Find where the given text appears and provide that cell's center as [X, Y] coordinate. 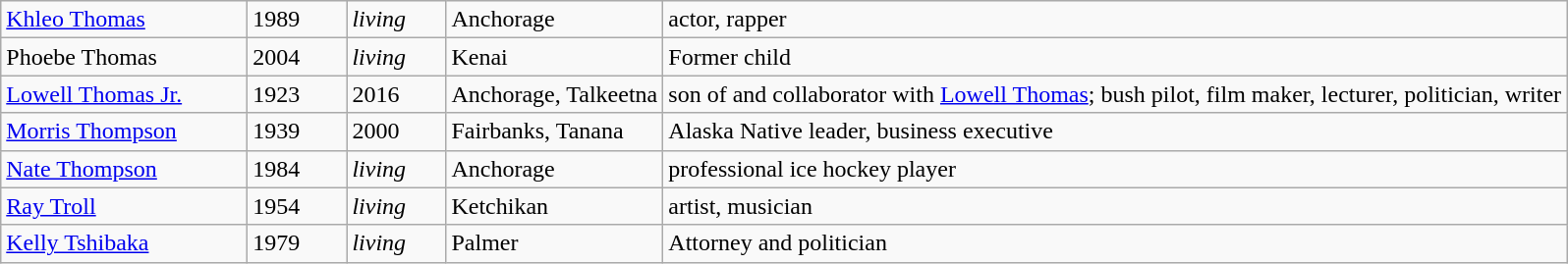
2004 [297, 57]
1989 [297, 20]
Ketchikan [554, 206]
Anchorage, Talkeetna [554, 94]
Alaska Native leader, business executive [1115, 132]
Lowell Thomas Jr. [124, 94]
Kelly Tshibaka [124, 243]
Morris Thompson [124, 132]
Attorney and politician [1115, 243]
actor, rapper [1115, 20]
Nate Thompson [124, 169]
2016 [397, 94]
Ray Troll [124, 206]
Kenai [554, 57]
1954 [297, 206]
1984 [297, 169]
Phoebe Thomas [124, 57]
Khleo Thomas [124, 20]
1939 [297, 132]
Fairbanks, Tanana [554, 132]
artist, musician [1115, 206]
Former child [1115, 57]
1979 [297, 243]
1923 [297, 94]
son of and collaborator with Lowell Thomas; bush pilot, film maker, lecturer, politician, writer [1115, 94]
Palmer [554, 243]
2000 [397, 132]
professional ice hockey player [1115, 169]
